Determine the [X, Y] coordinate at the center of the cell enclosing the given text.  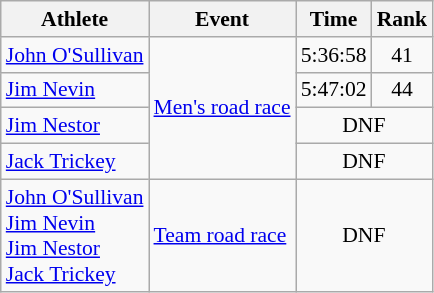
Team road race [222, 235]
Time [334, 19]
Men's road race [222, 108]
John O'Sullivan [75, 55]
41 [402, 55]
John O'SullivanJim NevinJim NestorJack Trickey [75, 235]
Jack Trickey [75, 162]
5:47:02 [334, 90]
44 [402, 90]
5:36:58 [334, 55]
Athlete [75, 19]
Event [222, 19]
Jim Nevin [75, 90]
Jim Nestor [75, 126]
Rank [402, 19]
